Output the (x, y) coordinate of the center of the cell containing the given text.  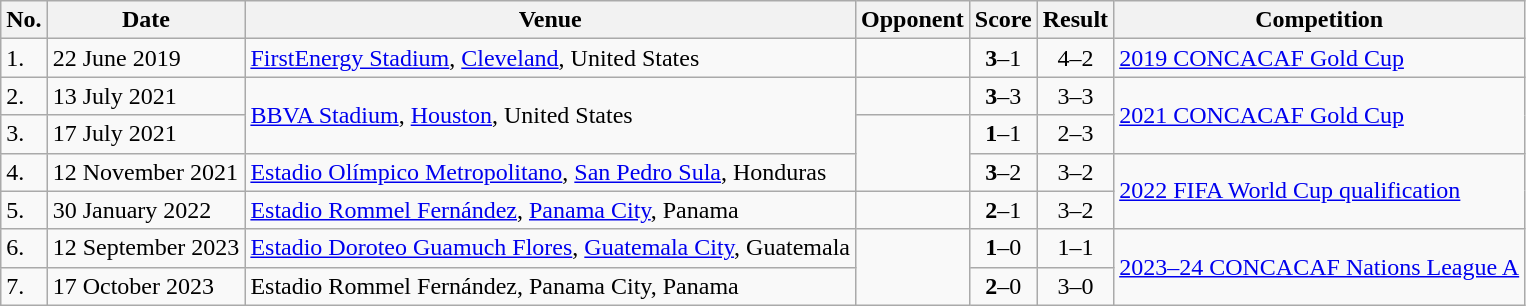
12 November 2021 (146, 172)
30 January 2022 (146, 210)
12 September 2023 (146, 248)
2021 CONCACAF Gold Cup (1320, 115)
2. (24, 96)
3. (24, 134)
Opponent (913, 20)
Competition (1320, 20)
13 July 2021 (146, 96)
2–0 (1003, 286)
22 June 2019 (146, 58)
1–0 (1003, 248)
7. (24, 286)
4–2 (1075, 58)
BBVA Stadium, Houston, United States (550, 115)
6. (24, 248)
Venue (550, 20)
FirstEnergy Stadium, Cleveland, United States (550, 58)
1. (24, 58)
5. (24, 210)
Estadio Olímpico Metropolitano, San Pedro Sula, Honduras (550, 172)
2–1 (1003, 210)
2019 CONCACAF Gold Cup (1320, 58)
2022 FIFA World Cup qualification (1320, 191)
2–3 (1075, 134)
4. (24, 172)
3–0 (1075, 286)
17 October 2023 (146, 286)
Result (1075, 20)
No. (24, 20)
Estadio Doroteo Guamuch Flores, Guatemala City, Guatemala (550, 248)
17 July 2021 (146, 134)
2023–24 CONCACAF Nations League A (1320, 267)
Date (146, 20)
3–1 (1003, 58)
Score (1003, 20)
